Locate the cell with the specified text and output its [x, y] center coordinate. 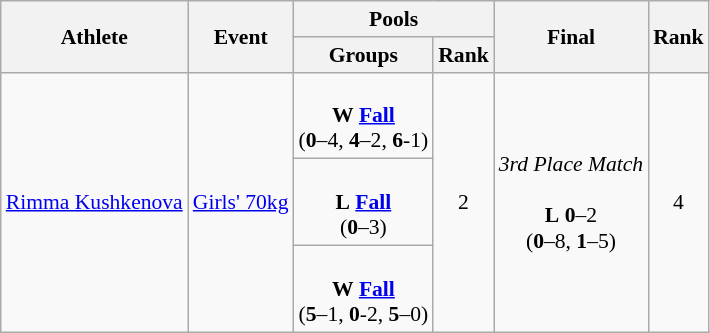
W Fall(5–1, 0-2, 5–0) [364, 290]
L Fall(0–3) [364, 202]
W Fall(0–4, 4–2, 6-1) [364, 116]
Girls' 70kg [241, 202]
Final [571, 36]
Athlete [94, 36]
Groups [364, 55]
Event [241, 36]
Rimma Kushkenova [94, 202]
Pools [394, 19]
3rd Place MatchL 0–2(0–8, 1–5) [571, 202]
2 [464, 202]
4 [678, 202]
